Determine the (X, Y) coordinate at the center of the cell enclosing the given text.  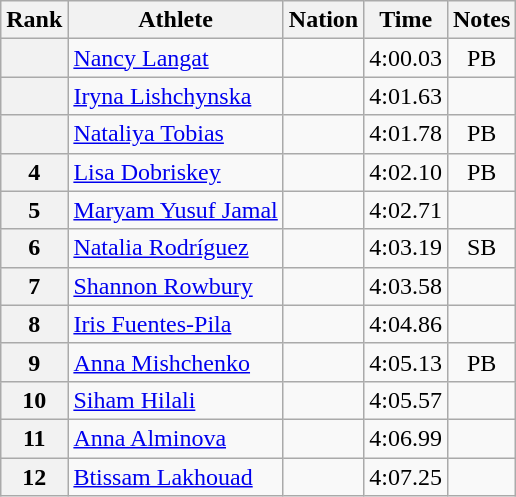
Lisa Dobriskey (176, 172)
12 (34, 477)
Rank (34, 20)
4:04.86 (406, 324)
10 (34, 400)
Nancy Langat (176, 58)
Btissam Lakhouad (176, 477)
4:02.10 (406, 172)
Athlete (176, 20)
Maryam Yusuf Jamal (176, 210)
Nataliya Tobias (176, 134)
Anna Alminova (176, 438)
4:07.25 (406, 477)
4:05.13 (406, 362)
Iris Fuentes-Pila (176, 324)
5 (34, 210)
Anna Mishchenko (176, 362)
Shannon Rowbury (176, 286)
4:06.99 (406, 438)
Nation (323, 20)
4:05.57 (406, 400)
4:01.63 (406, 96)
4:03.19 (406, 248)
4 (34, 172)
8 (34, 324)
4:00.03 (406, 58)
4:03.58 (406, 286)
Notes (481, 20)
SB (481, 248)
11 (34, 438)
6 (34, 248)
9 (34, 362)
4:02.71 (406, 210)
7 (34, 286)
Iryna Lishchynska (176, 96)
Natalia Rodríguez (176, 248)
4:01.78 (406, 134)
Time (406, 20)
Siham Hilali (176, 400)
